Find where the given text appears and provide that cell's center as [x, y] coordinate. 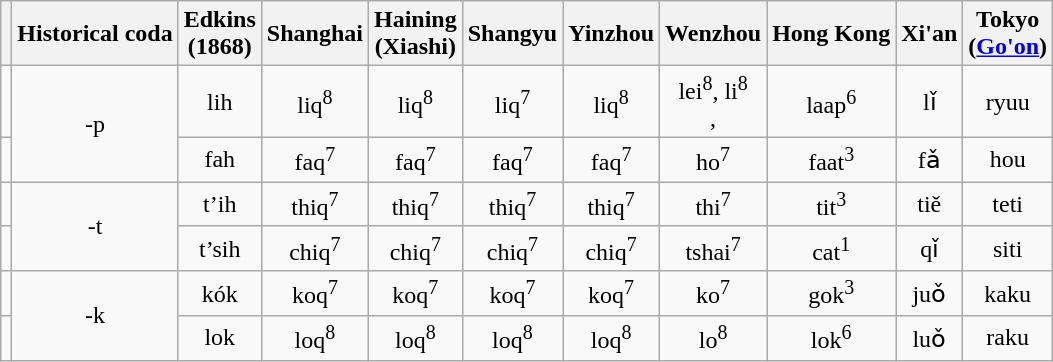
Tokyo(Go'on) [1008, 34]
lok [220, 338]
kók [220, 294]
lei8, li8, [714, 102]
ko7 [714, 294]
teti [1008, 204]
tiě [930, 204]
luǒ [930, 338]
Xi'an [930, 34]
ho7 [714, 160]
siti [1008, 248]
Shangyu [512, 34]
Historical coda [95, 34]
-k [95, 316]
laap6 [832, 102]
-t [95, 226]
Shanghai [314, 34]
lok6 [832, 338]
ryuu [1008, 102]
lǐ [930, 102]
cat1 [832, 248]
-p [95, 124]
fǎ [930, 160]
Hong Kong [832, 34]
kaku [1008, 294]
tit3 [832, 204]
Haining(Xiashi) [415, 34]
Edkins(1868) [220, 34]
raku [1008, 338]
fah [220, 160]
Yinzhou [612, 34]
t’ih [220, 204]
thi7 [714, 204]
juǒ [930, 294]
liq7 [512, 102]
tshai7 [714, 248]
qǐ [930, 248]
lih [220, 102]
t’sih [220, 248]
lo8 [714, 338]
Wenzhou [714, 34]
faat3 [832, 160]
hou [1008, 160]
gok3 [832, 294]
